Provide the [x, y] coordinate of the cell's center where the given text is located.  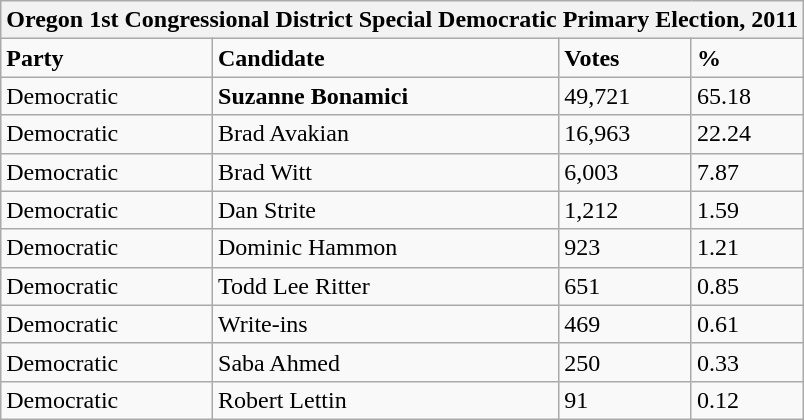
% [747, 58]
49,721 [626, 96]
Oregon 1st Congressional District Special Democratic Primary Election, 2011 [402, 20]
651 [626, 286]
0.85 [747, 286]
6,003 [626, 172]
469 [626, 324]
65.18 [747, 96]
Votes [626, 58]
Candidate [386, 58]
Todd Lee Ritter [386, 286]
1.21 [747, 248]
923 [626, 248]
16,963 [626, 134]
Write-ins [386, 324]
Robert Lettin [386, 400]
Brad Avakian [386, 134]
Dan Strite [386, 210]
0.12 [747, 400]
Party [107, 58]
22.24 [747, 134]
7.87 [747, 172]
1,212 [626, 210]
0.61 [747, 324]
0.33 [747, 362]
Saba Ahmed [386, 362]
91 [626, 400]
Brad Witt [386, 172]
250 [626, 362]
1.59 [747, 210]
Dominic Hammon [386, 248]
Suzanne Bonamici [386, 96]
